Search for the cell housing the specified text and yield its [x, y] center coordinate. 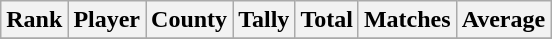
Total [327, 20]
County [190, 20]
Average [504, 20]
Tally [264, 20]
Rank [34, 20]
Matches [407, 20]
Player [107, 20]
